From the cell containing the given text, extract its center point as [x, y] coordinate. 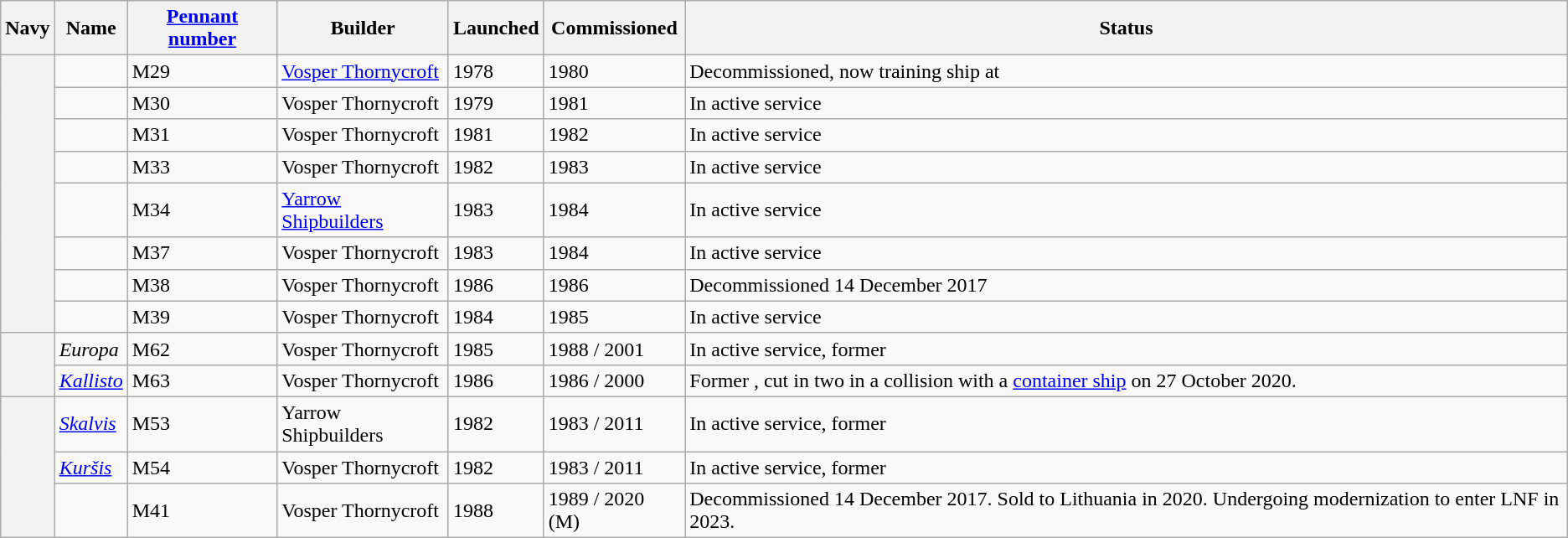
Former , cut in two in a collision with a container ship on 27 October 2020. [1126, 380]
M63 [202, 380]
1988 / 2001 [615, 349]
Decommissioned 14 December 2017. Sold to Lithuania in 2020. Undergoing modernization to enter LNF in 2023. [1126, 511]
Navy [28, 28]
M62 [202, 349]
Launched [496, 28]
Pennant number [202, 28]
Decommissioned, now training ship at [1126, 71]
M41 [202, 511]
Builder [364, 28]
1988 [496, 511]
M33 [202, 167]
1980 [615, 71]
M53 [202, 424]
1989 / 2020 (M) [615, 511]
M31 [202, 135]
Skalvis [90, 424]
Europa [90, 349]
M34 [202, 210]
1978 [496, 71]
Name [90, 28]
1986 / 2000 [615, 380]
Status [1126, 28]
Kallisto [90, 380]
Commissioned [615, 28]
M29 [202, 71]
M37 [202, 253]
Decommissioned 14 December 2017 [1126, 285]
Kuršis [90, 467]
M39 [202, 317]
M30 [202, 103]
1979 [496, 103]
M38 [202, 285]
M54 [202, 467]
